Extract the [x, y] coordinate from the center of the cell holding the provided text.  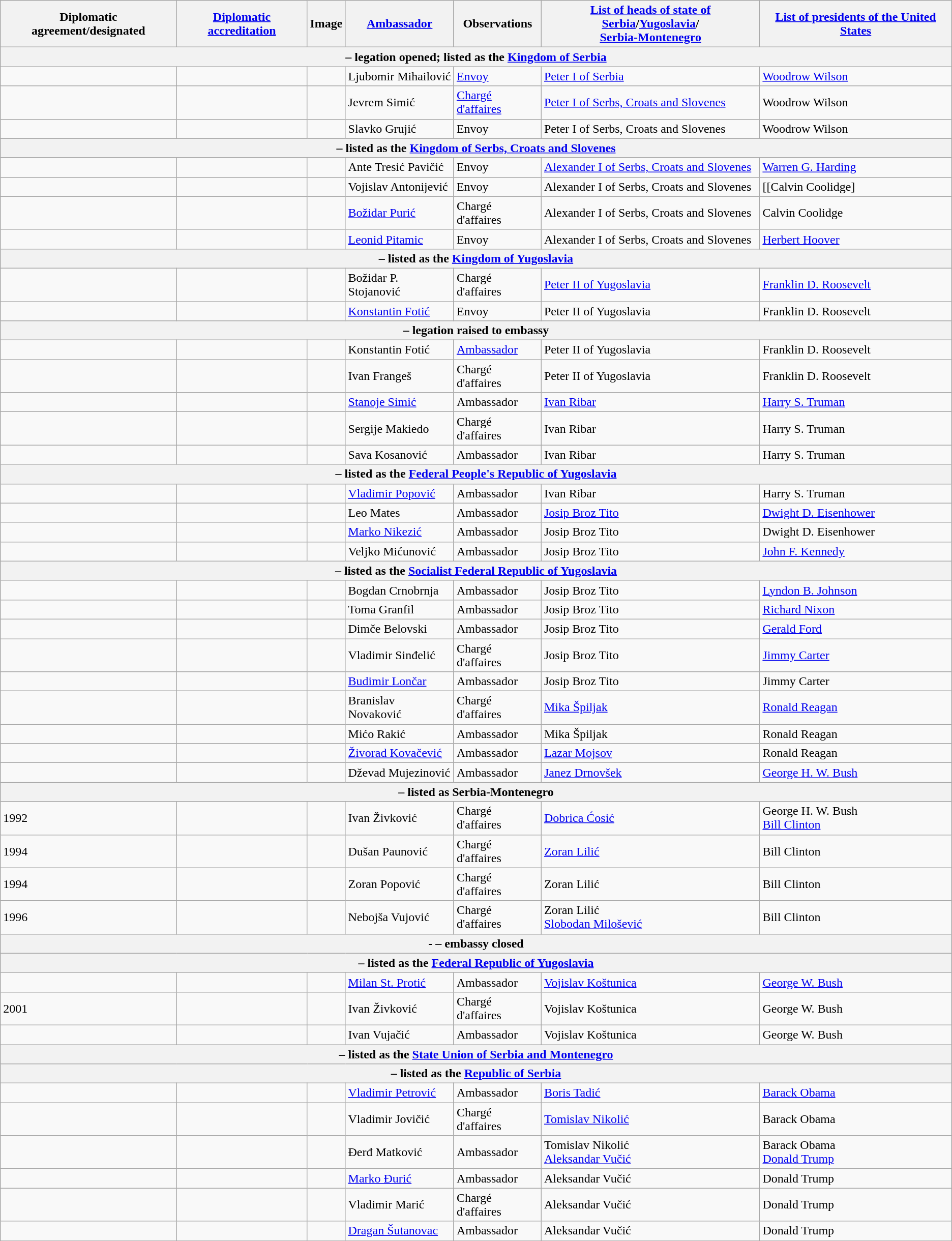
Image [326, 24]
John F. Kennedy [855, 551]
Mićo Rakić [400, 734]
Dragan Šutanovac [400, 1231]
Veljko Mićunović [400, 551]
Dževad Mujezinović [400, 773]
Bogdan Crnobrnja [400, 590]
Leonid Pitamic [400, 239]
George H. W. BushBill Clinton [855, 818]
Peter I of Serbia [650, 76]
Božidar Purić [400, 213]
Sava Kosanović [400, 455]
George H. W. Bush [855, 773]
Janez Drnovšek [650, 773]
Dobrica Ćosić [650, 818]
Jevrem Simić [400, 103]
1992 [88, 818]
Ljubomir Mihailović [400, 76]
Barack ObamaDonald Trump [855, 1153]
– listed as the Federal Republic of Yugoslavia [476, 963]
– listed as the State Union of Serbia and Montenegro [476, 1054]
Lazar Mojsov [650, 753]
– listed as the Kingdom of Serbs, Croats and Slovenes [476, 148]
- – embassy closed [476, 943]
Vladimir Marić [400, 1204]
Vojislav Antonijević [400, 187]
Leo Mates [400, 513]
– legation raised to embassy [476, 331]
[[Calvin Coolidge] [855, 187]
2001 [88, 1008]
Ivan Frangeš [400, 376]
Ante Tresić Pavičić [400, 167]
Nebojša Vujović [400, 918]
Zoran Popović [400, 884]
– listed as Serbia-Montenegro [476, 792]
Vladimir Popović [400, 493]
Dušan Paunović [400, 851]
1996 [88, 918]
Zoran LilićSlobodan Milošević [650, 918]
Sergije Makiedo [400, 428]
Đerđ Matković [400, 1153]
Vladimir Petrović [400, 1093]
Milan St. Protić [400, 982]
Warren G. Harding [855, 167]
Lyndon B. Johnson [855, 590]
Boris Tadić [650, 1093]
Diplomatic accreditation [242, 24]
Živorad Kovačević [400, 753]
Stanoje Simić [400, 402]
Observations [497, 24]
Vladimir Jovičić [400, 1119]
Božidar P. Stojanović [400, 285]
Dimče Belovski [400, 629]
Gerald Ford [855, 629]
Vladimir Sinđelić [400, 655]
Richard Nixon [855, 609]
– listed as the Federal People's Republic of Yugoslavia [476, 474]
– listed as the Kingdom of Yugoslavia [476, 258]
Tomislav Nikolić [650, 1119]
Diplomatic agreement/designated [88, 24]
Slavko Grujić [400, 129]
Budimir Lončar [400, 682]
Tomislav NikolićAleksandar Vučić [650, 1153]
Toma Granfil [400, 609]
List of presidents of the United States [855, 24]
Ivan Vujačić [400, 1035]
Calvin Coolidge [855, 213]
Herbert Hoover [855, 239]
List of heads of state of Serbia/Yugoslavia/Serbia-Montenegro [650, 24]
Marko Đurić [400, 1178]
– legation opened; listed as the Kingdom of Serbia [476, 57]
Marko Nikezić [400, 532]
– listed as the Socialist Federal Republic of Yugoslavia [476, 571]
Branislav Novaković [400, 708]
– listed as the Republic of Serbia [476, 1074]
